Detect which cell encompasses the target text, then output its [x, y] center coordinate. 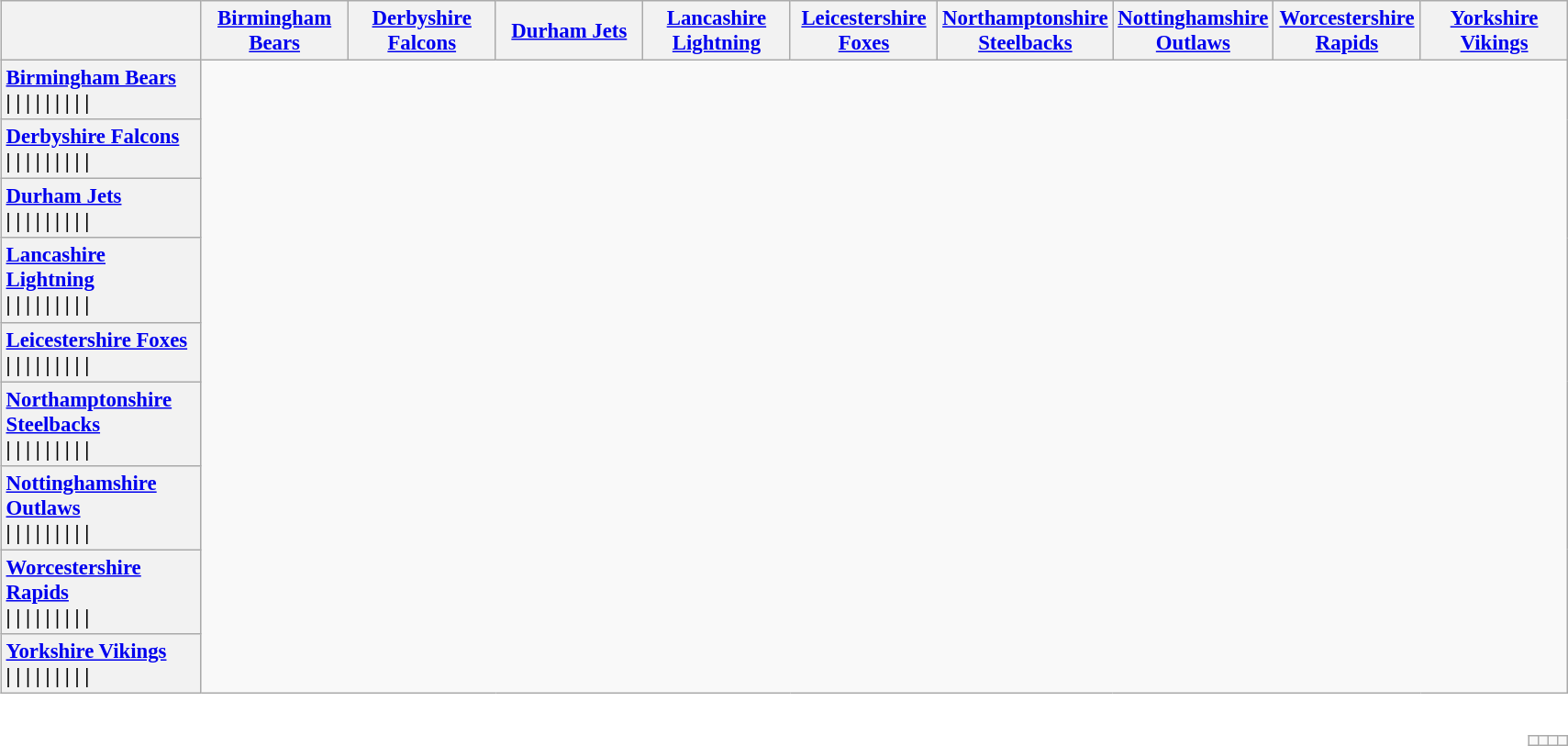
Northamptonshire Steelbacks [1026, 31]
Lancashire Lightning | | | | | | | | | [101, 280]
Birmingham Bears [275, 31]
Birmingham Bears | | | | | | | | | [101, 90]
Leicestershire Foxes | | | | | | | | | [101, 352]
Northamptonshire Steelbacks | | | | | | | | | [101, 424]
Yorkshire Vikings | | | | | | | | | [101, 662]
Nottinghamshire Outlaws | | | | | | | | | [101, 507]
Derbyshire Falcons [422, 31]
Lancashire Lightning [717, 31]
Worcestershire Rapids [1347, 31]
Worcestershire Rapids | | | | | | | | | [101, 592]
Durham Jets | | | | | | | | | [101, 209]
Leicestershire Foxes [864, 31]
Nottinghamshire Outlaws [1193, 31]
Durham Jets [569, 31]
Derbyshire Falcons | | | | | | | | | [101, 149]
Yorkshire Vikings [1494, 31]
